Extract the [X, Y] coordinate from the center of the cell holding the provided text.  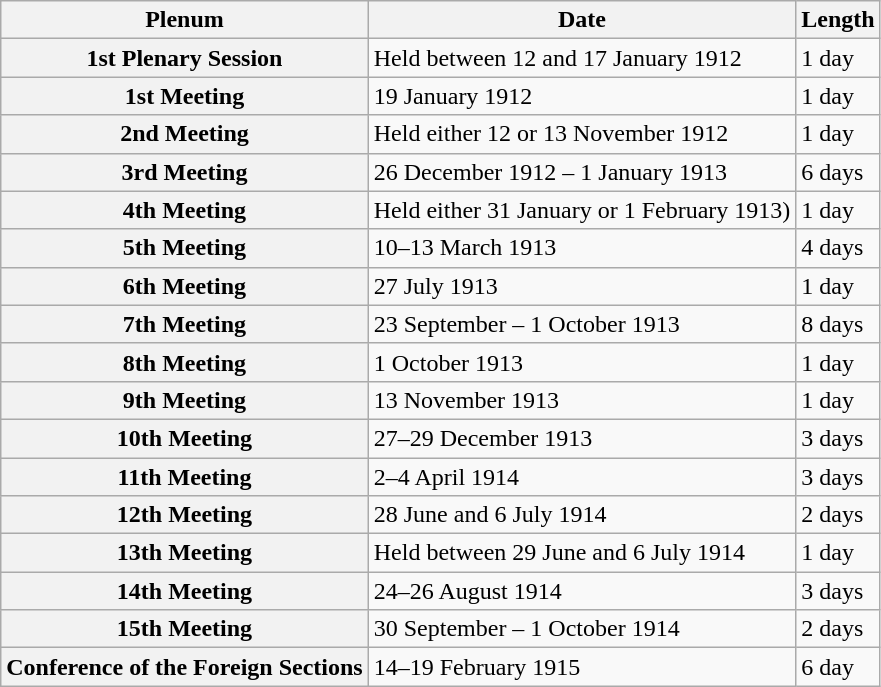
28 June and 6 July 1914 [582, 515]
4th Meeting [184, 210]
30 September – 1 October 1914 [582, 629]
8 days [838, 324]
14th Meeting [184, 591]
6 day [838, 667]
23 September – 1 October 1913 [582, 324]
27 July 1913 [582, 286]
10–13 March 1913 [582, 248]
Conference of the Foreign Sections [184, 667]
19 January 1912 [582, 96]
14–19 February 1915 [582, 667]
6 days [838, 172]
11th Meeting [184, 477]
Held between 29 June and 6 July 1914 [582, 553]
4 days [838, 248]
13 November 1913 [582, 400]
Plenum [184, 20]
Held either 12 or 13 November 1912 [582, 134]
Held either 31 January or 1 February 1913) [582, 210]
6th Meeting [184, 286]
1st Meeting [184, 96]
1 October 1913 [582, 362]
7th Meeting [184, 324]
9th Meeting [184, 400]
12th Meeting [184, 515]
3rd Meeting [184, 172]
15th Meeting [184, 629]
Date [582, 20]
8th Meeting [184, 362]
26 December 1912 – 1 January 1913 [582, 172]
Held between 12 and 17 January 1912 [582, 58]
13th Meeting [184, 553]
5th Meeting [184, 248]
27–29 December 1913 [582, 438]
24–26 August 1914 [582, 591]
2nd Meeting [184, 134]
1st Plenary Session [184, 58]
Length [838, 20]
2–4 April 1914 [582, 477]
10th Meeting [184, 438]
